Scan for the cell matching the given text and deliver its [X, Y] coordinate at center. 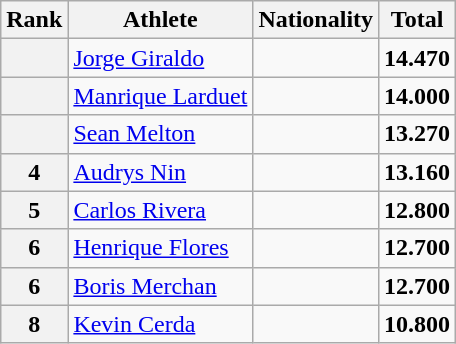
5 [34, 210]
Athlete [160, 20]
Manrique Larduet [160, 96]
8 [34, 324]
12.800 [418, 210]
Total [418, 20]
14.470 [418, 58]
13.160 [418, 172]
13.270 [418, 134]
Sean Melton [160, 134]
Kevin Cerda [160, 324]
14.000 [418, 96]
Henrique Flores [160, 248]
Rank [34, 20]
4 [34, 172]
Nationality [316, 20]
Carlos Rivera [160, 210]
10.800 [418, 324]
Jorge Giraldo [160, 58]
Boris Merchan [160, 286]
Audrys Nin [160, 172]
